Capture the cell that displays the provided text and extract its (x, y) central coordinate. 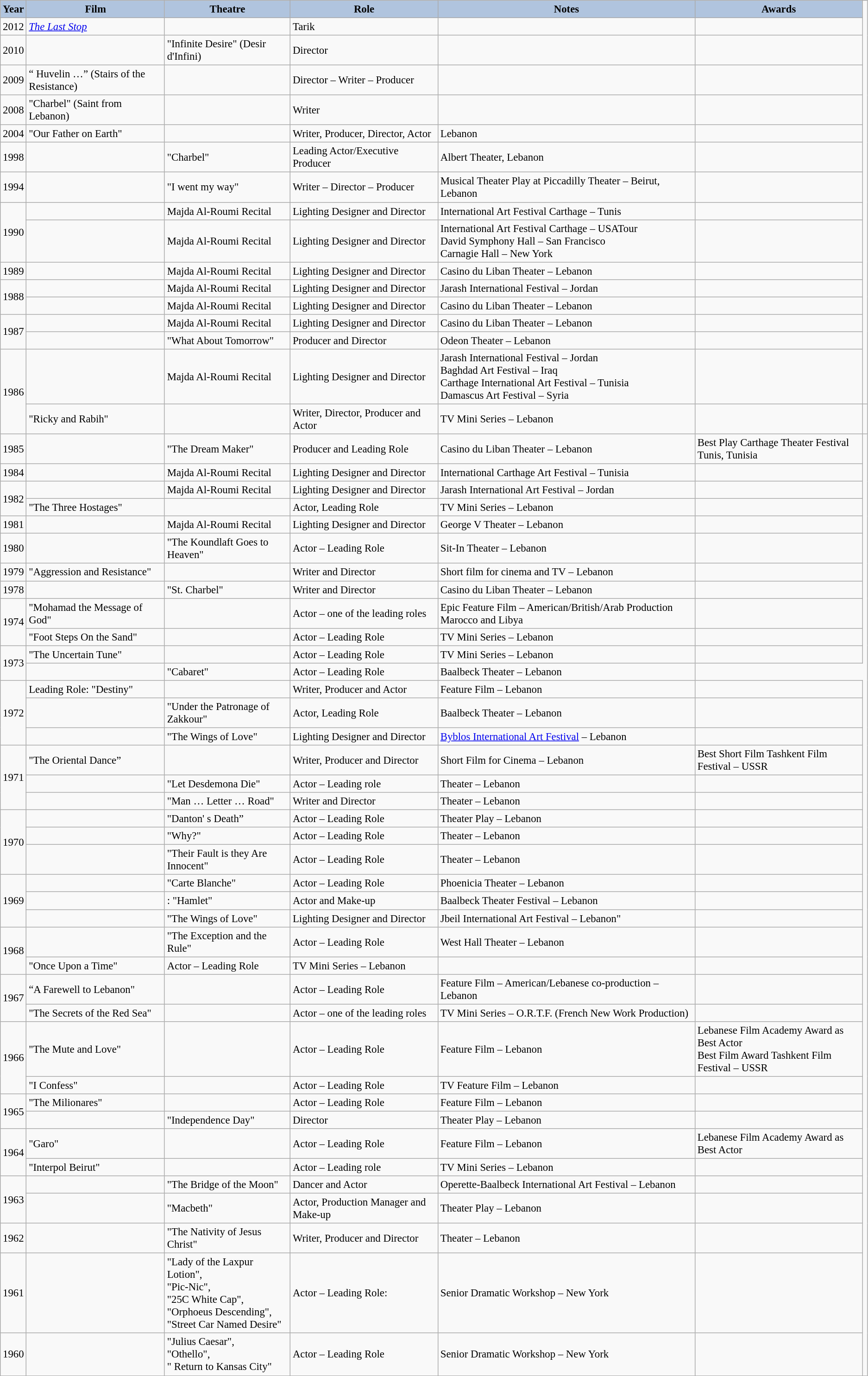
"Under the Patronage of Zakkour" (227, 713)
"The Uncertain Tune" (95, 654)
1965 (13, 1112)
Awards (778, 9)
Year (13, 9)
1986 (13, 392)
2012 (13, 27)
Actor, Production Manager and Make-up (364, 1209)
Writer, Director, Producer and Actor (364, 419)
"Foot Steps On the Sand" (95, 637)
1974 (13, 622)
"Lady of the Laxpur Lotion", "Pic-Nic", "25C White Cap", "Orphoeus Descending", "Street Car Named Desire" (227, 1293)
"I Confess" (95, 1085)
1961 (13, 1293)
"Our Father on Earth" (95, 134)
1985 (13, 449)
"The Oriental Dance” (95, 760)
1969 (13, 900)
2004 (13, 134)
Theatre (227, 9)
Feature Film – American/Lebanese co-production – Lebanon (566, 989)
"The Secrets of the Red Sea" (95, 1013)
Short film for cinema and TV – Lebanon (566, 572)
Jarash International Festival – Jordan (566, 288)
International Art Festival Carthage – Tunis (566, 211)
"Interpol Beirut" (95, 1168)
"What About Tomorrow" (227, 340)
Actor and Make-up (364, 901)
1984 (13, 473)
"Independence Day" (227, 1120)
Leading Role: "Destiny" (95, 689)
TV Mini Series – O.R.T.F. (French New Work Production) (566, 1013)
1994 (13, 187)
"The Mute and Love" (95, 1049)
"Their Fault is they Are Innocent" (227, 860)
"Mohamad the Message of God" (95, 613)
"Ricky and Rabih" (95, 419)
1978 (13, 590)
Best Play Carthage Theater Festival Tunis, Tunisia (778, 449)
Jbeil International Art Festival – Lebanon" (566, 918)
Film (95, 9)
Phoenicia Theater – Lebanon (566, 883)
Lebanese Film Academy Award as Best Actor Best Film Award Tashkent Film Festival – USSR (778, 1049)
1989 (13, 271)
Short Film for Cinema – Lebanon (566, 760)
Lebanese Film Academy Award as Best Actor (778, 1144)
Musical Theater Play at Piccadilly Theater – Beirut, Lebanon (566, 187)
"The Three Hostages" (95, 508)
"Infinite Desire" (Desir d'Infini) (227, 50)
1973 (13, 663)
Baalbeck Theater Festival – Lebanon (566, 901)
"Let Desdemona Die" (227, 784)
Epic Feature Film – American/British/Arab Production Marocco and Libya (566, 613)
"St. Charbel" (227, 590)
1970 (13, 842)
Jarash International Festival – Jordan Baghdad Art Festival – Iraq Carthage International Art Festival – Tunisia Damascus Art Festival – Syria (566, 377)
1960 (13, 1355)
1963 (13, 1200)
2009 (13, 81)
Leading Actor/Executive Producer (364, 157)
TV Feature Film – Lebanon (566, 1085)
West Hall Theater – Lebanon (566, 942)
1962 (13, 1238)
2010 (13, 50)
Notes (566, 9)
"The Bridge of the Moon" (227, 1185)
"Carte Blanche" (227, 883)
"Aggression and Resistance" (95, 572)
Dancer and Actor (364, 1185)
Jarash International Art Festival – Jordan (566, 490)
Best Short Film Tashkent Film Festival – USSR (778, 760)
"Charbel" (227, 157)
1964 (13, 1152)
1981 (13, 525)
1968 (13, 950)
1971 (13, 778)
“A Farewell to Lebanon" (95, 989)
2008 (13, 110)
George V Theater – Lebanon (566, 525)
Writer, Producer, Director, Actor (364, 134)
1979 (13, 572)
1966 (13, 1058)
Director – Writer – Producer (364, 81)
: "Hamlet" (227, 901)
“ Huvelin …” (Stairs of the Resistance) (95, 81)
1990 (13, 232)
Byblos International Art Festival – Lebanon (566, 736)
Odeon Theater – Lebanon (566, 340)
Producer and Director (364, 340)
"Garo" (95, 1144)
1982 (13, 498)
"The Exception and the Rule" (227, 942)
"Once Upon a Time" (95, 966)
"Charbel" (Saint from Lebanon) (95, 110)
Producer and Leading Role (364, 449)
International Art Festival Carthage – USATour David Symphony Hall – San Francisco Carnagie Hall – New York (566, 241)
Actor – Leading Role: (364, 1293)
"The Koundlaft Goes to Heaven" (227, 548)
Writer (364, 110)
"Cabaret" (227, 672)
1988 (13, 296)
"The Nativity of Jesus Christ" (227, 1238)
Sit-In Theater – Lebanon (566, 548)
Role (364, 9)
"Macbeth" (227, 1209)
Operette-Baalbeck International Art Festival – Lebanon (566, 1185)
1998 (13, 157)
"The Dream Maker" (227, 449)
Lebanon (566, 134)
Writer, Producer and Actor (364, 689)
Tarik (364, 27)
The Last Stop (95, 27)
"The Milionares" (95, 1103)
Albert Theater, Lebanon (566, 157)
"Julius Caesar", "Othello", " Return to Kansas City" (227, 1355)
"Danton' s Death” (227, 819)
"Man … Letter … Road" (227, 801)
1967 (13, 998)
International Carthage Art Festival – Tunisia (566, 473)
1987 (13, 332)
1972 (13, 713)
1980 (13, 548)
"I went my way" (227, 187)
"Why?" (227, 836)
Writer – Director – Producer (364, 187)
